Scan for the cell matching the given text and deliver its (X, Y) coordinate at center. 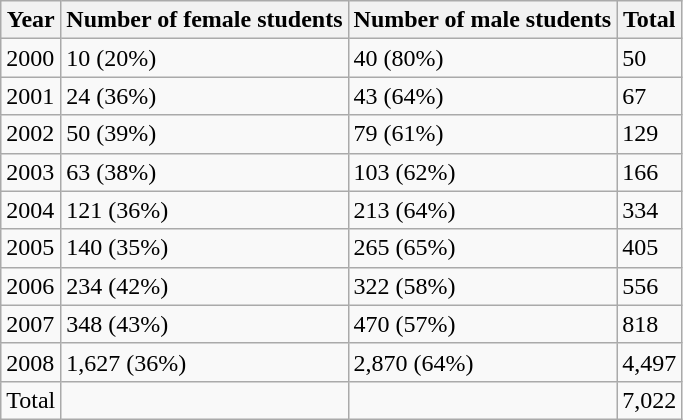
2006 (31, 286)
2002 (31, 134)
818 (650, 324)
79 (61%) (482, 134)
405 (650, 248)
Number of female students (204, 20)
322 (58%) (482, 286)
234 (42%) (204, 286)
334 (650, 210)
213 (64%) (482, 210)
265 (65%) (482, 248)
63 (38%) (204, 172)
121 (36%) (204, 210)
67 (650, 96)
24 (36%) (204, 96)
40 (80%) (482, 58)
2001 (31, 96)
50 (650, 58)
556 (650, 286)
10 (20%) (204, 58)
2003 (31, 172)
Year (31, 20)
129 (650, 134)
Number of male students (482, 20)
2,870 (64%) (482, 362)
43 (64%) (482, 96)
103 (62%) (482, 172)
470 (57%) (482, 324)
1,627 (36%) (204, 362)
2005 (31, 248)
4,497 (650, 362)
2000 (31, 58)
348 (43%) (204, 324)
166 (650, 172)
2004 (31, 210)
50 (39%) (204, 134)
2008 (31, 362)
2007 (31, 324)
140 (35%) (204, 248)
7,022 (650, 400)
